For the text-containing cell, return its midpoint in [x, y] coordinate format. 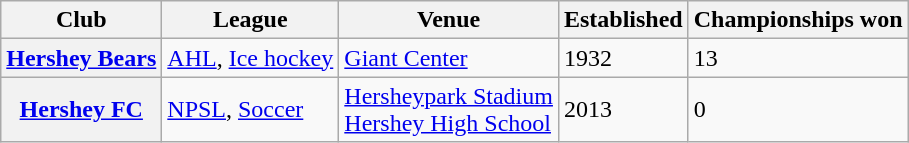
Hershey FC [82, 110]
13 [798, 58]
Hershey Bears [82, 58]
AHL, Ice hockey [250, 58]
League [250, 20]
1932 [623, 58]
Championships won [798, 20]
Club [82, 20]
Hersheypark StadiumHershey High School [449, 110]
NPSL, Soccer [250, 110]
0 [798, 110]
2013 [623, 110]
Giant Center [449, 58]
Venue [449, 20]
Established [623, 20]
